Return the (X, Y) coordinate for the center point of the cell that contains the specified text.  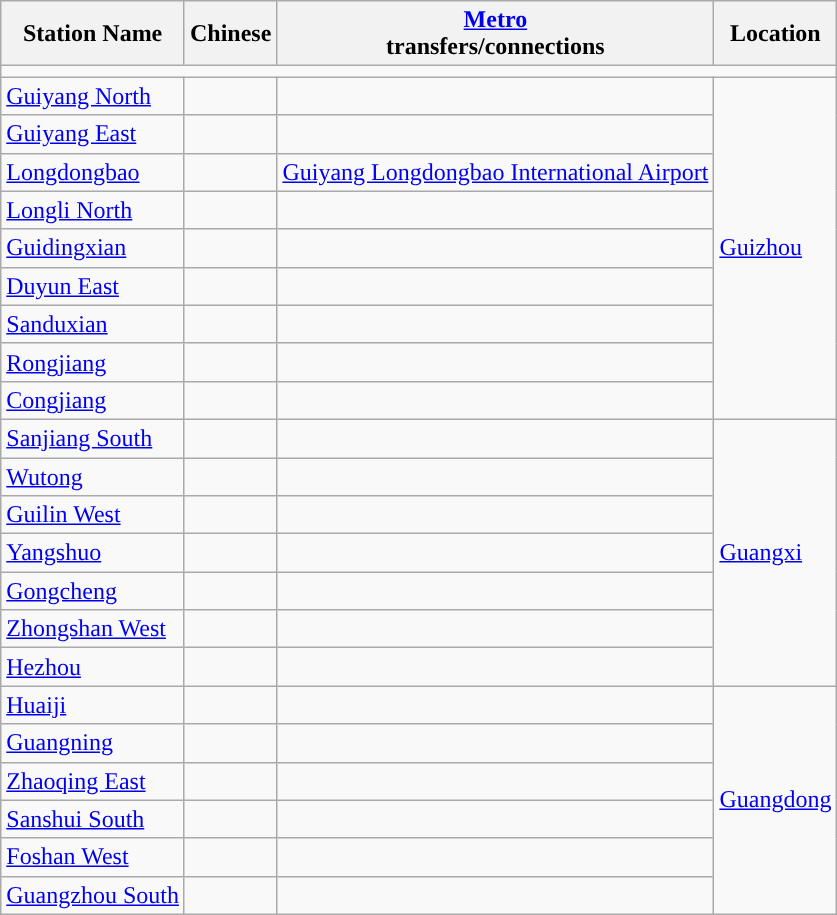
Hezhou (93, 667)
Guangzhou South (93, 895)
Chinese (230, 34)
Location (776, 34)
Zhaoqing East (93, 781)
Sanduxian (93, 324)
Huaiji (93, 705)
Gongcheng (93, 591)
Guilin West (93, 515)
Station Name (93, 34)
Guangdong (776, 800)
Guidingxian (93, 248)
Zhongshan West (93, 629)
Yangshuo (93, 553)
Wutong (93, 477)
Guangning (93, 743)
Longdongbao (93, 172)
Congjiang (93, 400)
Duyun East (93, 286)
Guiyang North (93, 96)
Sanshui South (93, 819)
Guiyang Longdongbao International Airport (496, 172)
Guizhou (776, 248)
Rongjiang (93, 362)
Metrotransfers/connections (496, 34)
Sanjiang South (93, 438)
Foshan West (93, 857)
Guiyang East (93, 134)
Longli North (93, 210)
Guangxi (776, 552)
